Pinpoint the cell where the given text exists, returning its (X, Y) midpoint coordinate. 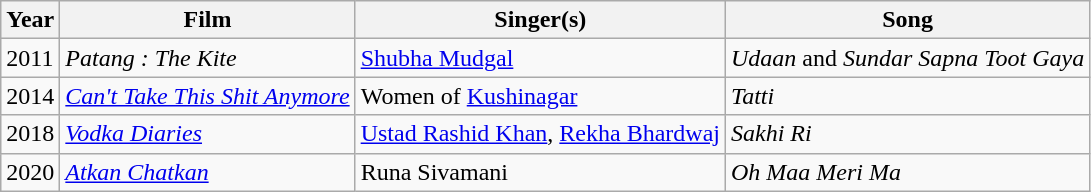
Singer(s) (540, 20)
Shubha Mudgal (540, 58)
2018 (30, 134)
Women of Kushinagar (540, 96)
Oh Maa Meri Ma (907, 172)
Vodka Diaries (208, 134)
Can't Take This Shit Anymore (208, 96)
Film (208, 20)
Tatti (907, 96)
Udaan and Sundar Sapna Toot Gaya (907, 58)
Atkan Chatkan (208, 172)
2011 (30, 58)
Sakhi Ri (907, 134)
2020 (30, 172)
Year (30, 20)
2014 (30, 96)
Runa Sivamani (540, 172)
Patang : The Kite (208, 58)
Song (907, 20)
Ustad Rashid Khan, Rekha Bhardwaj (540, 134)
